Determine the (X, Y) coordinate at the center of the cell enclosing the given text.  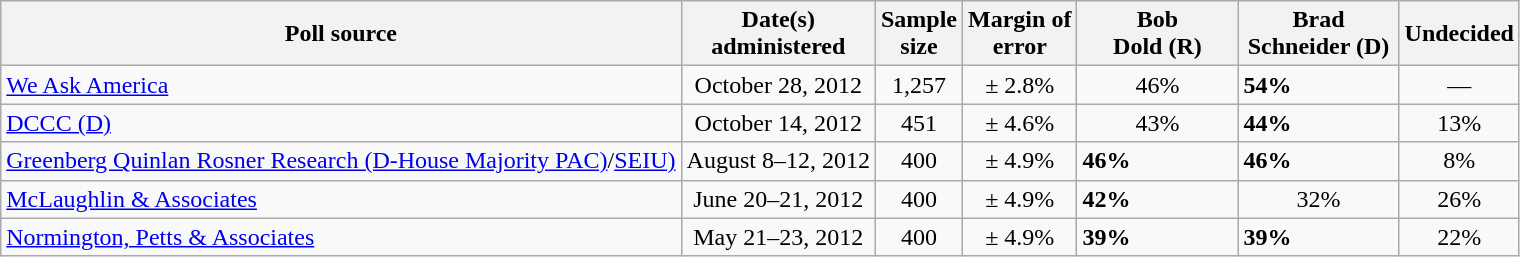
BradSchneider (D) (1318, 34)
± 2.8% (1020, 85)
43% (1158, 123)
Margin oferror (1020, 34)
42% (1158, 199)
26% (1459, 199)
32% (1318, 199)
Normington, Petts & Associates (341, 237)
13% (1459, 123)
± 4.6% (1020, 123)
October 28, 2012 (778, 85)
August 8–12, 2012 (778, 161)
44% (1318, 123)
54% (1318, 85)
Samplesize (918, 34)
Poll source (341, 34)
Greenberg Quinlan Rosner Research (D-House Majority PAC)/SEIU) (341, 161)
451 (918, 123)
May 21–23, 2012 (778, 237)
Date(s)administered (778, 34)
Undecided (1459, 34)
We Ask America (341, 85)
June 20–21, 2012 (778, 199)
McLaughlin & Associates (341, 199)
22% (1459, 237)
BobDold (R) (1158, 34)
1,257 (918, 85)
DCCC (D) (341, 123)
October 14, 2012 (778, 123)
— (1459, 85)
8% (1459, 161)
